Detect which cell encompasses the target text, then output its [X, Y] center coordinate. 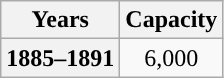
Years [60, 20]
6,000 [172, 58]
Capacity [172, 20]
1885–1891 [60, 58]
